Identify which cell holds the provided text, then report its [X, Y] central coordinate. 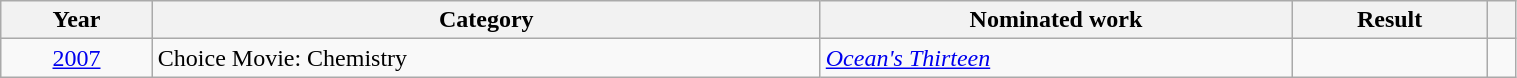
Category [486, 20]
Choice Movie: Chemistry [486, 58]
Year [77, 20]
Nominated work [1056, 20]
2007 [77, 58]
Ocean's Thirteen [1056, 58]
Result [1390, 20]
